Identify which cell holds the provided text, then report its [x, y] central coordinate. 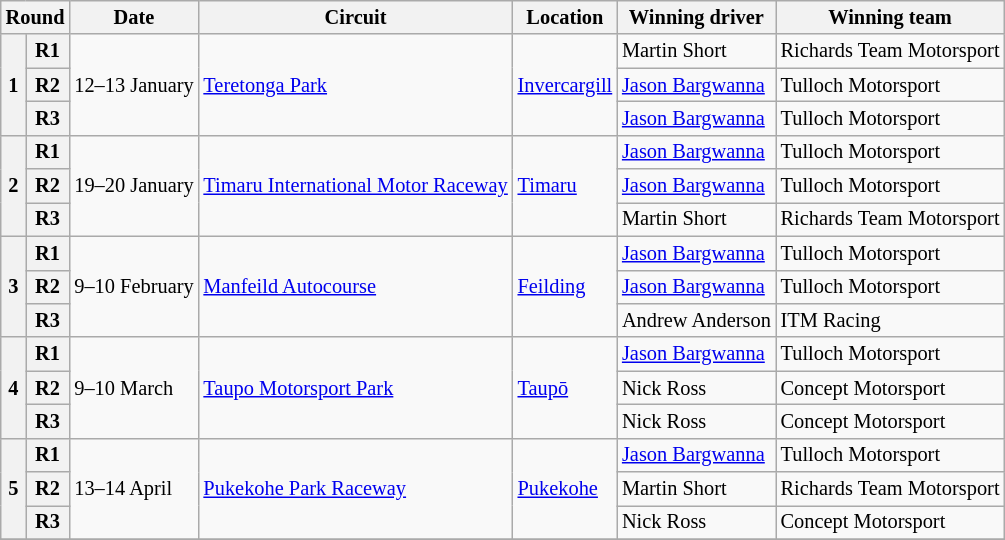
Pukekohe Park Raceway [356, 488]
2 [14, 186]
Taupō [565, 388]
Timaru [565, 186]
ITM Racing [890, 320]
1 [14, 84]
Teretonga Park [356, 84]
9–10 February [134, 286]
Date [134, 17]
19–20 January [134, 186]
12–13 January [134, 84]
4 [14, 388]
Andrew Anderson [696, 320]
Location [565, 17]
Feilding [565, 286]
Circuit [356, 17]
Pukekohe [565, 488]
Winning team [890, 17]
13–14 April [134, 488]
5 [14, 488]
Taupo Motorsport Park [356, 388]
Manfeild Autocourse [356, 286]
9–10 March [134, 388]
Timaru International Motor Raceway [356, 186]
Invercargill [565, 84]
Winning driver [696, 17]
3 [14, 286]
Round [36, 17]
